Locate the cell with the specified text and output its [X, Y] center coordinate. 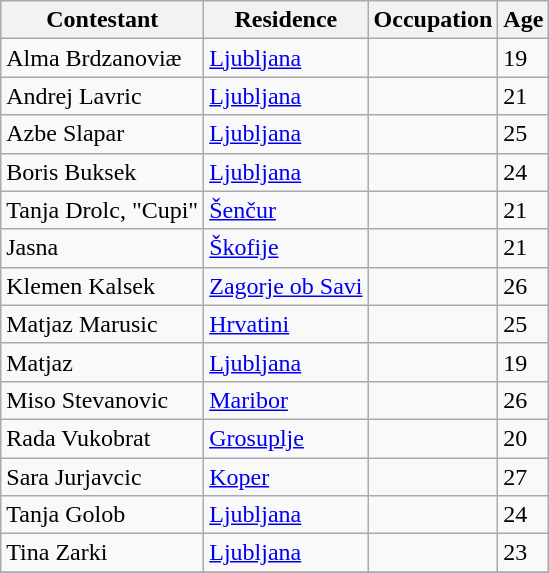
Age [524, 20]
Boris Buksek [102, 172]
27 [524, 477]
Zagorje ob Savi [286, 286]
20 [524, 438]
Tanja Drolc, "Cupi" [102, 210]
Matjaz [102, 362]
Rada Vukobrat [102, 438]
Azbe Slapar [102, 134]
Miso Stevanovic [102, 400]
Šenčur [286, 210]
Residence [286, 20]
Andrej Lavric [102, 96]
Škofije [286, 248]
Contestant [102, 20]
Koper [286, 477]
Tina Zarki [102, 553]
Hrvatini [286, 324]
Sara Jurjavcic [102, 477]
Klemen Kalsek [102, 286]
Alma Brdzanoviæ [102, 58]
Tanja Golob [102, 515]
Maribor [286, 400]
Grosuplje [286, 438]
23 [524, 553]
Jasna [102, 248]
Occupation [433, 20]
Matjaz Marusic [102, 324]
